Output the (X, Y) coordinate of the center of the cell containing the given text.  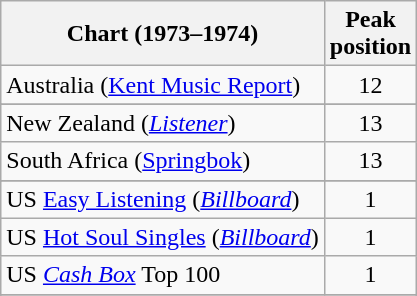
12 (370, 85)
Peakposition (370, 34)
New Zealand (Listener) (163, 123)
US Hot Soul Singles (Billboard) (163, 237)
Australia (Kent Music Report) (163, 85)
US Easy Listening (Billboard) (163, 199)
South Africa (Springbok) (163, 161)
Chart (1973–1974) (163, 34)
US Cash Box Top 100 (163, 275)
